Provide the [X, Y] coordinate of the cell's center where the given text is located.  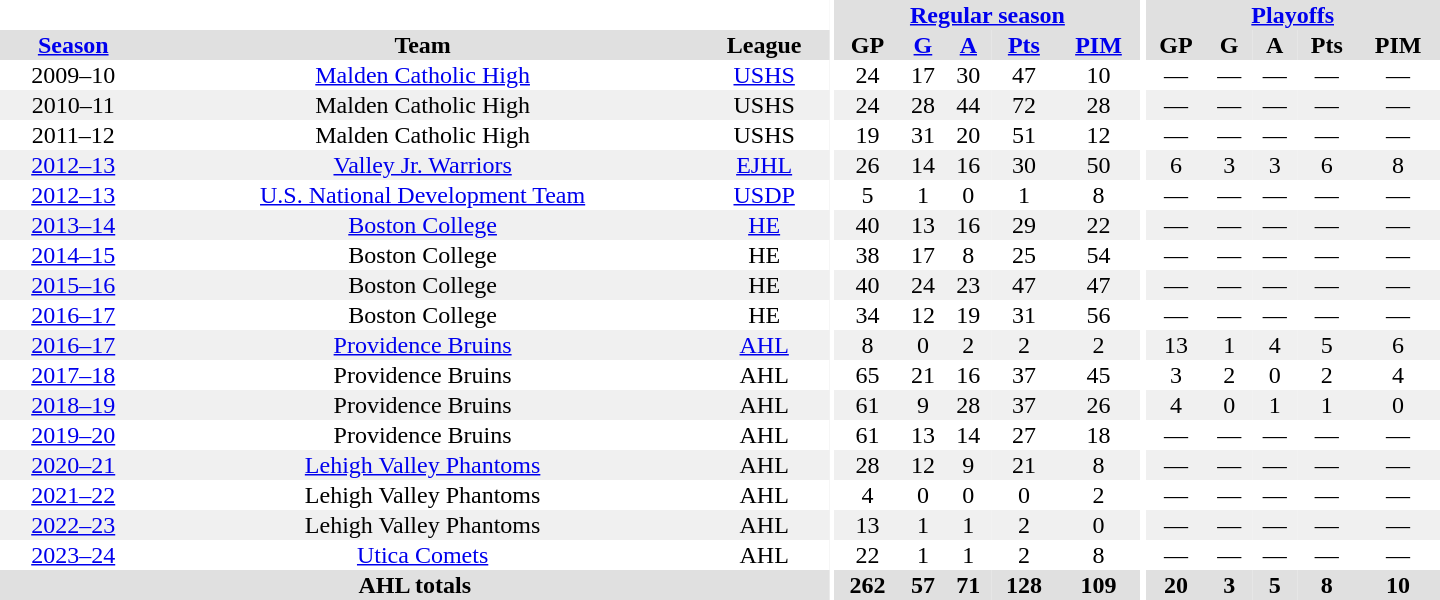
128 [1024, 585]
2017–18 [73, 375]
72 [1024, 105]
29 [1024, 225]
50 [1099, 165]
262 [868, 585]
51 [1024, 135]
25 [1024, 255]
45 [1099, 375]
2021–22 [73, 495]
57 [922, 585]
Regular season [988, 15]
23 [968, 285]
USDP [764, 195]
EJHL [764, 165]
56 [1099, 315]
Playoffs [1292, 15]
34 [868, 315]
71 [968, 585]
65 [868, 375]
Utica Comets [422, 555]
Team [422, 45]
2023–24 [73, 555]
2018–19 [73, 405]
2009–10 [73, 75]
Season [73, 45]
18 [1099, 435]
League [764, 45]
2020–21 [73, 465]
2019–20 [73, 435]
U.S. National Development Team [422, 195]
2014–15 [73, 255]
44 [968, 105]
38 [868, 255]
Valley Jr. Warriors [422, 165]
54 [1099, 255]
2015–16 [73, 285]
AHL totals [415, 585]
2022–23 [73, 525]
109 [1099, 585]
2011–12 [73, 135]
27 [1024, 435]
2010–11 [73, 105]
2013–14 [73, 225]
